For the text-containing cell, return its midpoint in [X, Y] coordinate format. 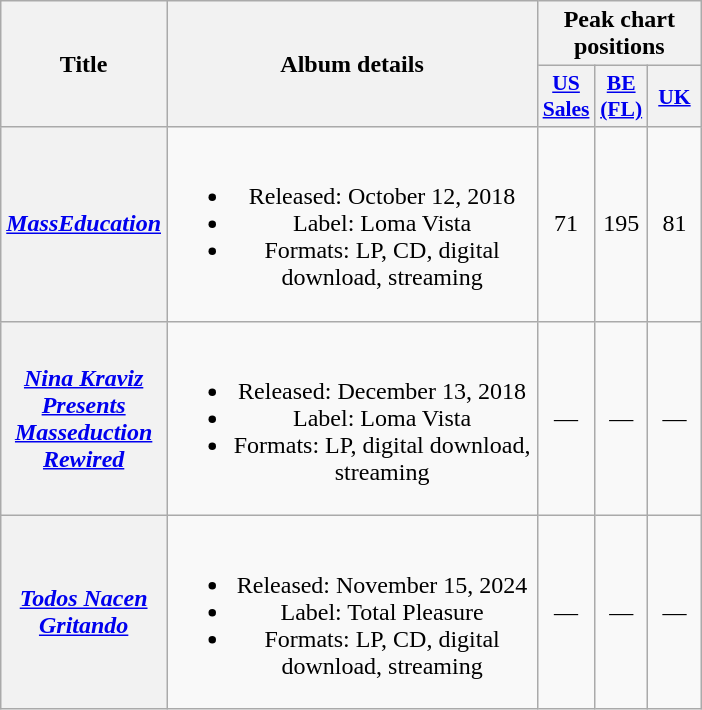
UK [674, 96]
Peak chart positions [620, 34]
71 [566, 224]
MassEducation [84, 224]
Released: November 15, 2024Label: Total PleasureFormats: LP, CD, digital download, streaming [352, 612]
Todos Nacen Gritando [84, 612]
Title [84, 64]
Released: October 12, 2018Label: Loma VistaFormats: LP, CD, digital download, streaming [352, 224]
USSales [566, 96]
195 [620, 224]
BE (FL) [620, 96]
Nina Kraviz Presents Masseduction Rewired [84, 418]
Released: December 13, 2018Label: Loma VistaFormats: LP, digital download, streaming [352, 418]
81 [674, 224]
Album details [352, 64]
